Return the [X, Y] coordinate for the center point of the cell that contains the specified text.  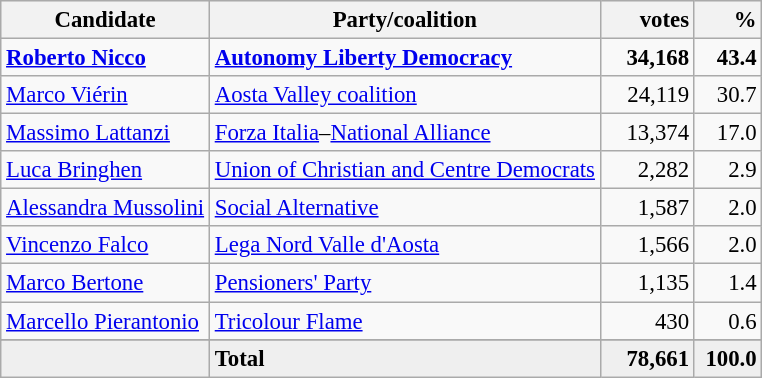
Party/coalition [404, 20]
30.7 [728, 95]
Luca Bringhen [106, 170]
100.0 [728, 358]
Roberto Nicco [106, 58]
1,135 [647, 283]
Marco Bertone [106, 283]
24,119 [647, 95]
Tricolour Flame [404, 321]
17.0 [728, 133]
Social Alternative [404, 208]
43.4 [728, 58]
Massimo Lattanzi [106, 133]
430 [647, 321]
Union of Christian and Centre Democrats [404, 170]
2,282 [647, 170]
78,661 [647, 358]
votes [647, 20]
1.4 [728, 283]
% [728, 20]
Lega Nord Valle d'Aosta [404, 245]
Marco Viérin [106, 95]
0.6 [728, 321]
Candidate [106, 20]
13,374 [647, 133]
1,587 [647, 208]
Pensioners' Party [404, 283]
1,566 [647, 245]
2.9 [728, 170]
Aosta Valley coalition [404, 95]
Marcello Pierantonio [106, 321]
Total [404, 358]
Alessandra Mussolini [106, 208]
Autonomy Liberty Democracy [404, 58]
Vincenzo Falco [106, 245]
Forza Italia–National Alliance [404, 133]
34,168 [647, 58]
